For the text-containing cell, return its midpoint in [X, Y] coordinate format. 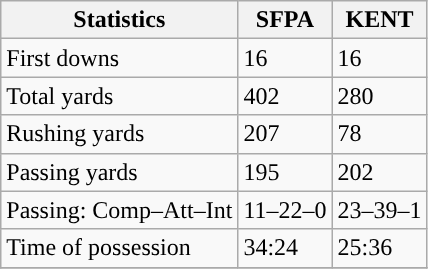
Statistics [120, 20]
207 [285, 134]
Time of possession [120, 248]
280 [380, 96]
202 [380, 172]
KENT [380, 20]
Total yards [120, 96]
78 [380, 134]
Passing yards [120, 172]
402 [285, 96]
Passing: Comp–Att–Int [120, 210]
SFPA [285, 20]
Rushing yards [120, 134]
First downs [120, 58]
11–22–0 [285, 210]
25:36 [380, 248]
195 [285, 172]
34:24 [285, 248]
23–39–1 [380, 210]
